For the text-containing cell, return its midpoint in (X, Y) coordinate format. 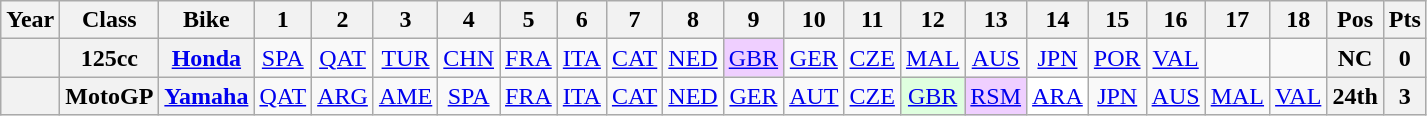
11 (872, 20)
6 (582, 20)
0 (1404, 58)
5 (529, 20)
9 (753, 20)
AME (405, 96)
CHN (469, 58)
125cc (110, 58)
Pts (1404, 20)
8 (693, 20)
2 (343, 20)
Bike (206, 20)
Class (110, 20)
12 (932, 20)
24th (1355, 96)
Year (30, 20)
18 (1298, 20)
16 (1176, 20)
14 (1058, 20)
Honda (206, 58)
TUR (405, 58)
Pos (1355, 20)
MotoGP (110, 96)
RSM (996, 96)
AUT (814, 96)
17 (1237, 20)
1 (283, 20)
7 (634, 20)
10 (814, 20)
13 (996, 20)
NC (1355, 58)
ARA (1058, 96)
4 (469, 20)
ARG (343, 96)
POR (1117, 58)
Yamaha (206, 96)
15 (1117, 20)
